Determine the (X, Y) coordinate at the center of the cell enclosing the given text.  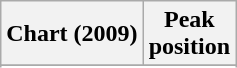
Chart (2009) (72, 34)
Peakposition (189, 34)
